Output the (x, y) coordinate of the center of the cell containing the given text.  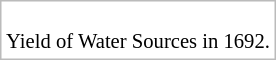
Yield of Water Sources in 1692. (138, 30)
